Determine the (x, y) coordinate at the center of the cell enclosing the given text.  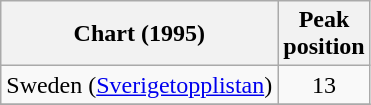
13 (324, 85)
Chart (1995) (140, 34)
Peakposition (324, 34)
Sweden (Sverigetopplistan) (140, 85)
